Extract the [X, Y] coordinate from the center of the cell holding the provided text.  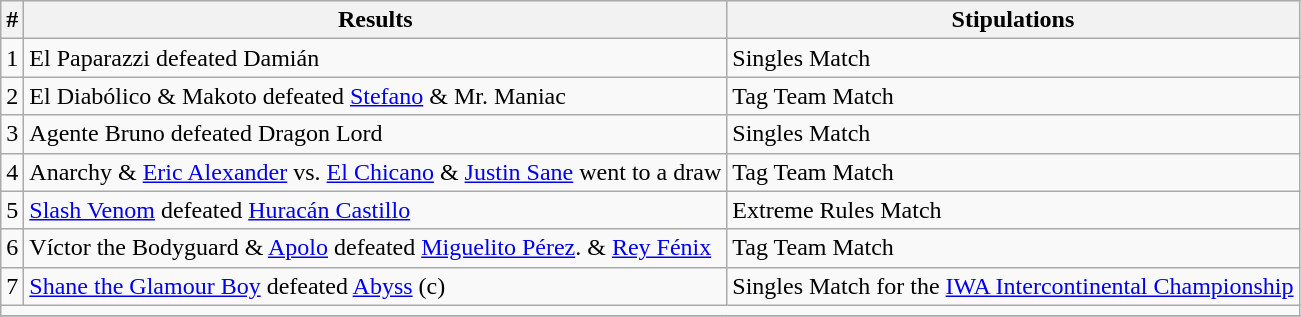
2 [12, 96]
Shane the Glamour Boy defeated Abyss (c) [376, 286]
Results [376, 20]
Víctor the Bodyguard & Apolo defeated Miguelito Pérez. & Rey Fénix [376, 248]
Stipulations [1013, 20]
El Paparazzi defeated Damián [376, 58]
6 [12, 248]
5 [12, 210]
3 [12, 134]
Agente Bruno defeated Dragon Lord [376, 134]
7 [12, 286]
Extreme Rules Match [1013, 210]
# [12, 20]
Singles Match for the IWA Intercontinental Championship [1013, 286]
El Diabólico & Makoto defeated Stefano & Mr. Maniac [376, 96]
Slash Venom defeated Huracán Castillo [376, 210]
Anarchy & Eric Alexander vs. El Chicano & Justin Sane went to a draw [376, 172]
4 [12, 172]
1 [12, 58]
